For the text-containing cell, return its midpoint in (X, Y) coordinate format. 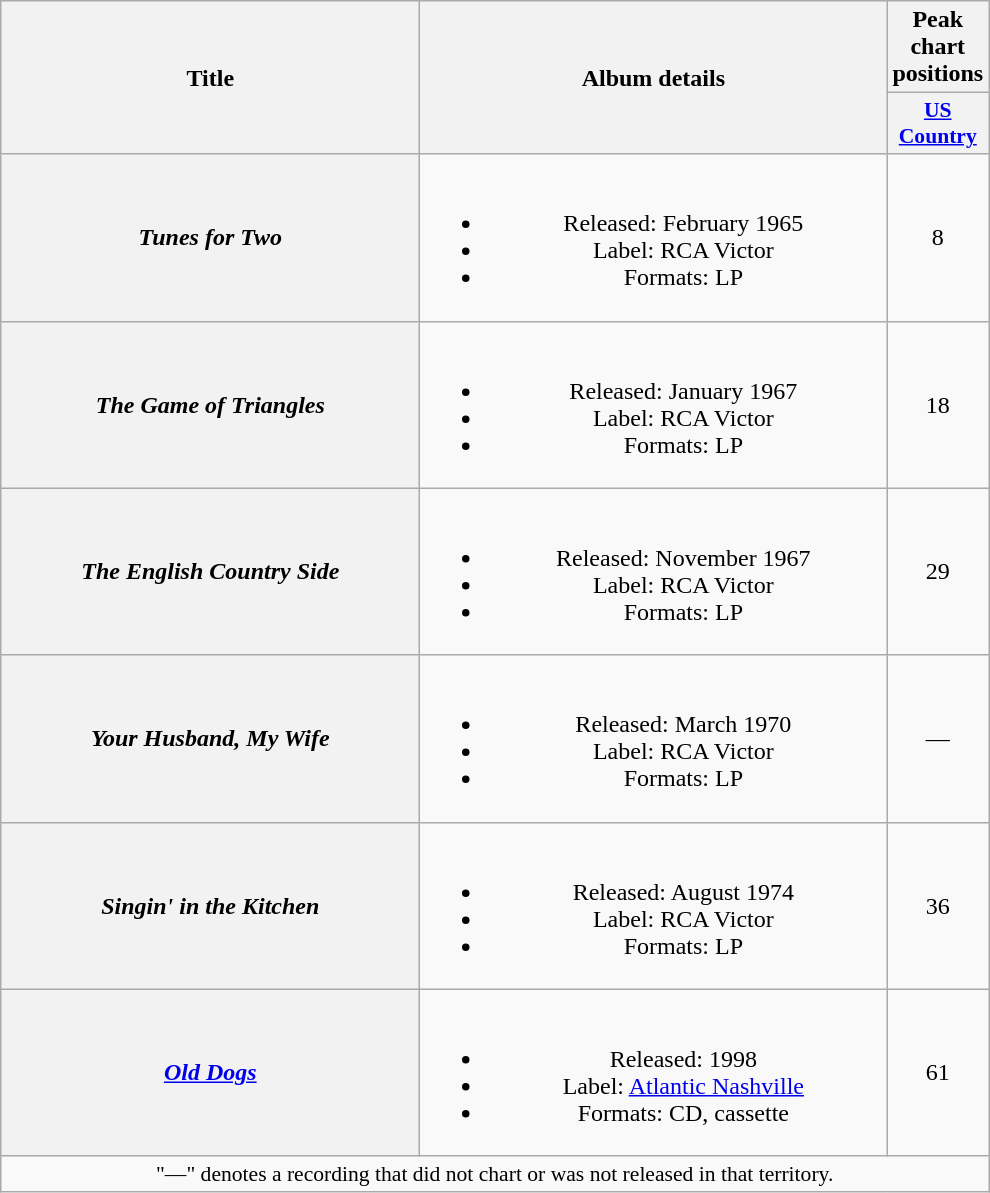
Released: 1998Label: Atlantic NashvilleFormats: CD, cassette (654, 1072)
The Game of Triangles (210, 404)
18 (938, 404)
Released: March 1970Label: RCA VictorFormats: LP (654, 738)
Released: January 1967Label: RCA VictorFormats: LP (654, 404)
8 (938, 238)
USCountry (938, 124)
Title (210, 78)
"—" denotes a recording that did not chart or was not released in that territory. (495, 1174)
Tunes for Two (210, 238)
The English Country Side (210, 572)
Your Husband, My Wife (210, 738)
Singin' in the Kitchen (210, 906)
Peakchartpositions (938, 47)
Released: November 1967Label: RCA VictorFormats: LP (654, 572)
Released: February 1965Label: RCA VictorFormats: LP (654, 238)
Old Dogs (210, 1072)
Album details (654, 78)
61 (938, 1072)
Released: August 1974Label: RCA VictorFormats: LP (654, 906)
29 (938, 572)
36 (938, 906)
— (938, 738)
